Scan for the cell matching the given text and deliver its (X, Y) coordinate at center. 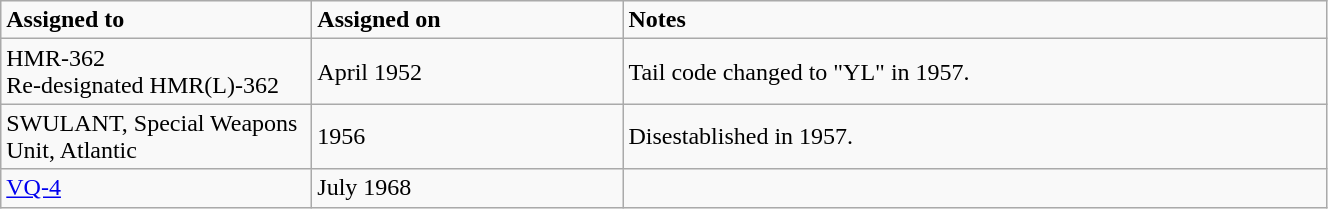
Assigned to (156, 20)
SWULANT, Special Weapons Unit, Atlantic (156, 136)
July 1968 (468, 188)
Assigned on (468, 20)
April 1952 (468, 72)
HMR-362Re-designated HMR(L)-362 (156, 72)
Tail code changed to "YL" in 1957. (975, 72)
1956 (468, 136)
Disestablished in 1957. (975, 136)
VQ-4 (156, 188)
Notes (975, 20)
